Return (x, y) of the center of cell containing provided text 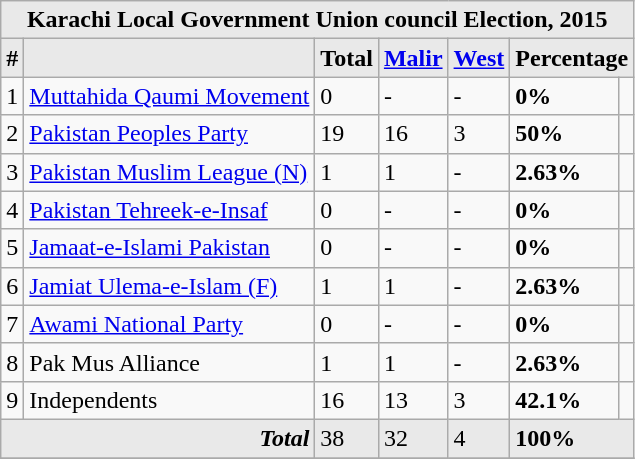
100% (572, 438)
8 (12, 362)
Muttahida Qaumi Movement (170, 96)
Malir (413, 58)
Independents (170, 400)
Pakistan Tehreek-e-Insaf (170, 210)
13 (413, 400)
Pakistan Muslim League (N) (170, 172)
Awami National Party (170, 324)
19 (347, 134)
# (12, 58)
5 (12, 248)
Percentage (572, 58)
Pakistan Peoples Party (170, 134)
Karachi Local Government Union council Election, 2015 (318, 20)
Pak Mus Alliance (170, 362)
50% (564, 134)
2 (12, 134)
Jamiat Ulema-e-Islam (F) (170, 286)
32 (413, 438)
West (479, 58)
38 (347, 438)
9 (12, 400)
42.1% (564, 400)
7 (12, 324)
6 (12, 286)
Jamaat-e-Islami Pakistan (170, 248)
